For the text-containing cell, return its midpoint in [X, Y] coordinate format. 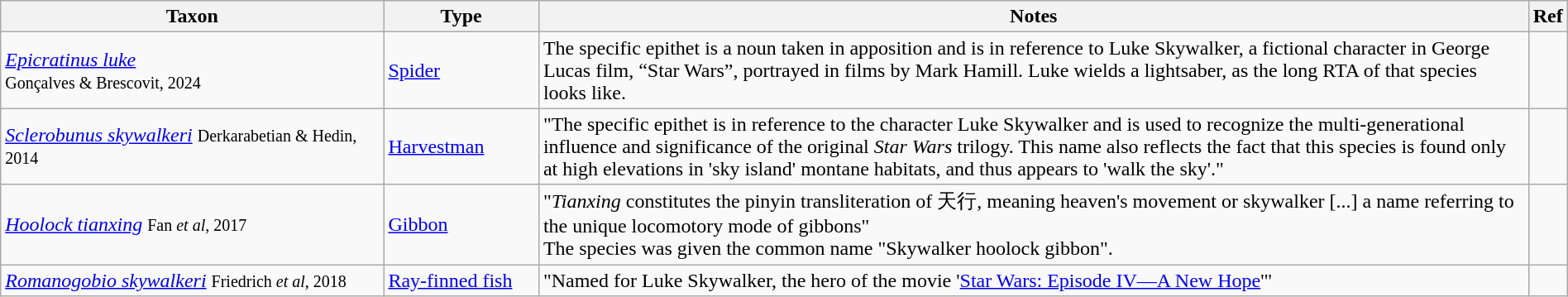
Spider [461, 70]
Sclerobunus skywalkeri Derkarabetian & Hedin, 2014 [192, 146]
Type [461, 17]
Taxon [192, 17]
Ray-finned fish [461, 280]
"Named for Luke Skywalker, the hero of the movie 'Star Wars: Episode IV—A New Hope'" [1034, 280]
Gibbon [461, 225]
Romanogobio skywalkeri Friedrich et al, 2018 [192, 280]
Ref [1548, 17]
Epicratinus lukeGonçalves & Brescovit, 2024 [192, 70]
Hoolock tianxing Fan et al, 2017 [192, 225]
Harvestman [461, 146]
Notes [1034, 17]
